Provide the (x, y) coordinate of the cell's center where the given text is located.  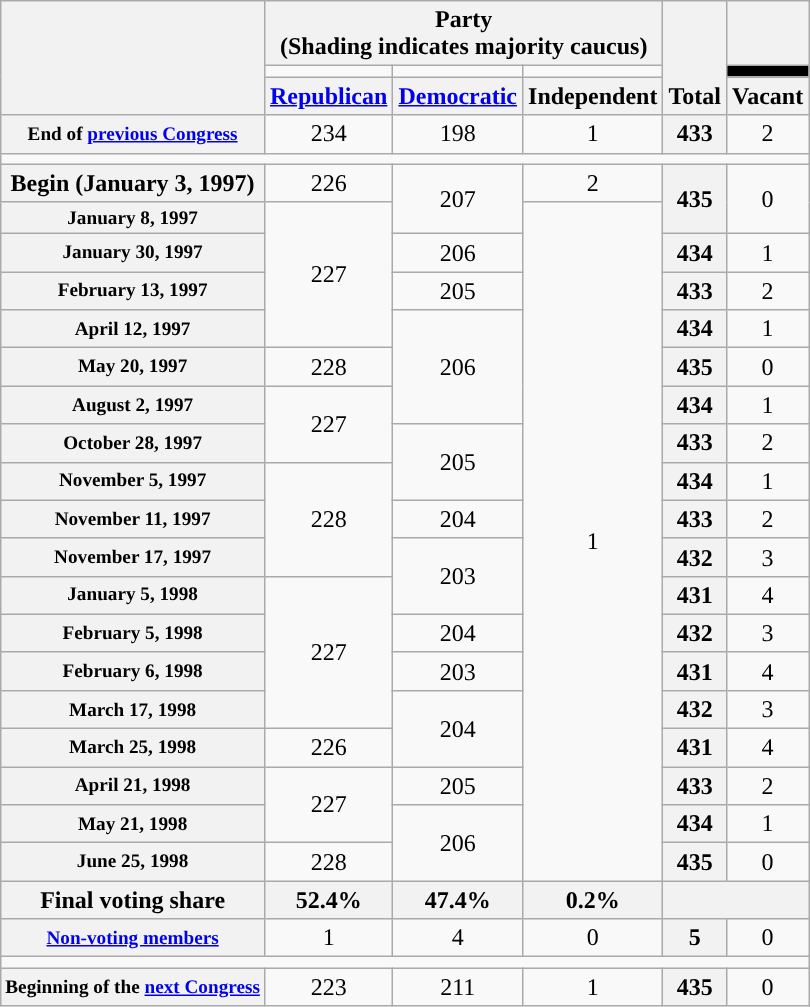
Republican (328, 96)
Total (695, 58)
Vacant (768, 96)
February 5, 1998 (133, 633)
223 (328, 987)
Party (Shading indicates majority caucus) (464, 34)
207 (458, 199)
February 6, 1998 (133, 671)
198 (458, 134)
April 12, 1997 (133, 329)
October 28, 1997 (133, 443)
November 5, 1997 (133, 481)
January 30, 1997 (133, 253)
February 13, 1997 (133, 291)
52.4% (328, 900)
211 (458, 987)
April 21, 1998 (133, 786)
May 20, 1997 (133, 367)
November 17, 1997 (133, 557)
5 (695, 938)
Beginning of the next Congress (133, 987)
47.4% (458, 900)
March 17, 1998 (133, 710)
Begin (January 3, 1997) (133, 183)
Final voting share (133, 900)
January 5, 1998 (133, 595)
June 25, 1998 (133, 862)
Independent (593, 96)
March 25, 1998 (133, 748)
Non-voting members (133, 938)
May 21, 1998 (133, 824)
January 8, 1997 (133, 218)
Democratic (458, 96)
0.2% (593, 900)
November 11, 1997 (133, 519)
234 (328, 134)
August 2, 1997 (133, 405)
End of previous Congress (133, 134)
